Provide the [x, y] coordinate of the cell's center where the given text is located.  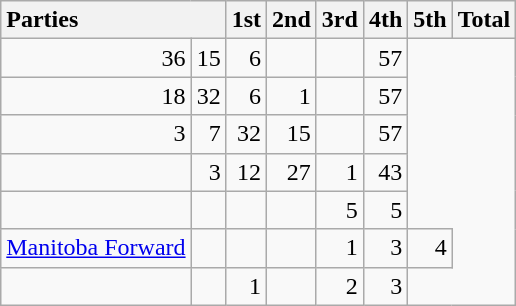
3rd [340, 20]
2nd [292, 20]
36 [96, 58]
1st [246, 20]
4th [385, 20]
Total [484, 20]
27 [292, 172]
5th [430, 20]
2 [340, 286]
4 [430, 248]
7 [208, 134]
Manitoba Forward [96, 248]
43 [385, 172]
12 [246, 172]
Parties [114, 20]
18 [96, 96]
